Detect which cell encompasses the target text, then output its (X, Y) center coordinate. 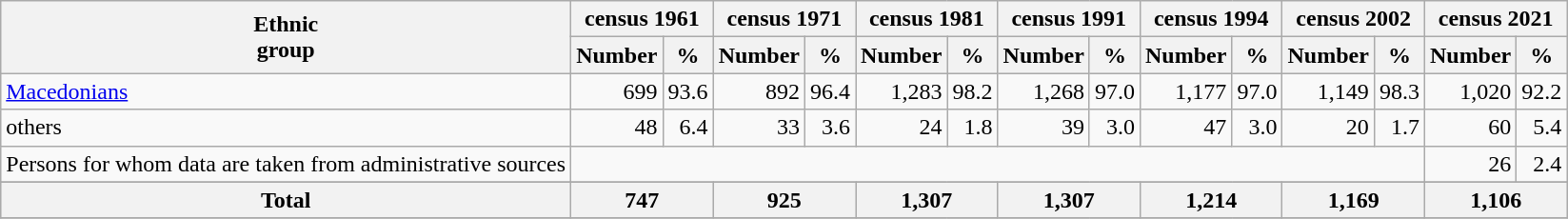
48 (617, 128)
6.4 (687, 128)
2.4 (1542, 164)
39 (1043, 128)
census 1971 (784, 19)
1,020 (1470, 91)
1,177 (1185, 91)
Macedonians (286, 91)
92.2 (1542, 91)
Total (286, 200)
1,149 (1328, 91)
96.4 (830, 91)
892 (759, 91)
others (286, 128)
Persons for whom data are taken from administrative sources (286, 164)
1.8 (973, 128)
98.3 (1399, 91)
3.6 (830, 128)
747 (642, 200)
60 (1470, 128)
699 (617, 91)
1,106 (1495, 200)
1,214 (1211, 200)
census 1991 (1068, 19)
98.2 (973, 91)
census 2002 (1354, 19)
census 2021 (1495, 19)
24 (902, 128)
census 1961 (642, 19)
925 (784, 200)
20 (1328, 128)
26 (1470, 164)
1,169 (1354, 200)
93.6 (687, 91)
census 1981 (927, 19)
1,283 (902, 91)
47 (1185, 128)
1.7 (1399, 128)
Ethnicgroup (286, 37)
5.4 (1542, 128)
33 (759, 128)
census 1994 (1211, 19)
1,268 (1043, 91)
